Determine the [x, y] coordinate at the center of the cell enclosing the given text.  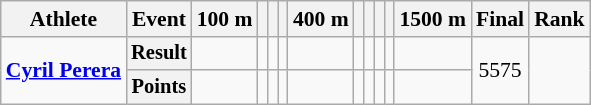
100 m [225, 19]
1500 m [432, 19]
Points [159, 87]
Rank [560, 19]
Result [159, 54]
Cyril Perera [64, 70]
5575 [500, 70]
Athlete [64, 19]
400 m [321, 19]
Final [500, 19]
Event [159, 19]
